Scan for the cell matching the given text and deliver its [x, y] coordinate at center. 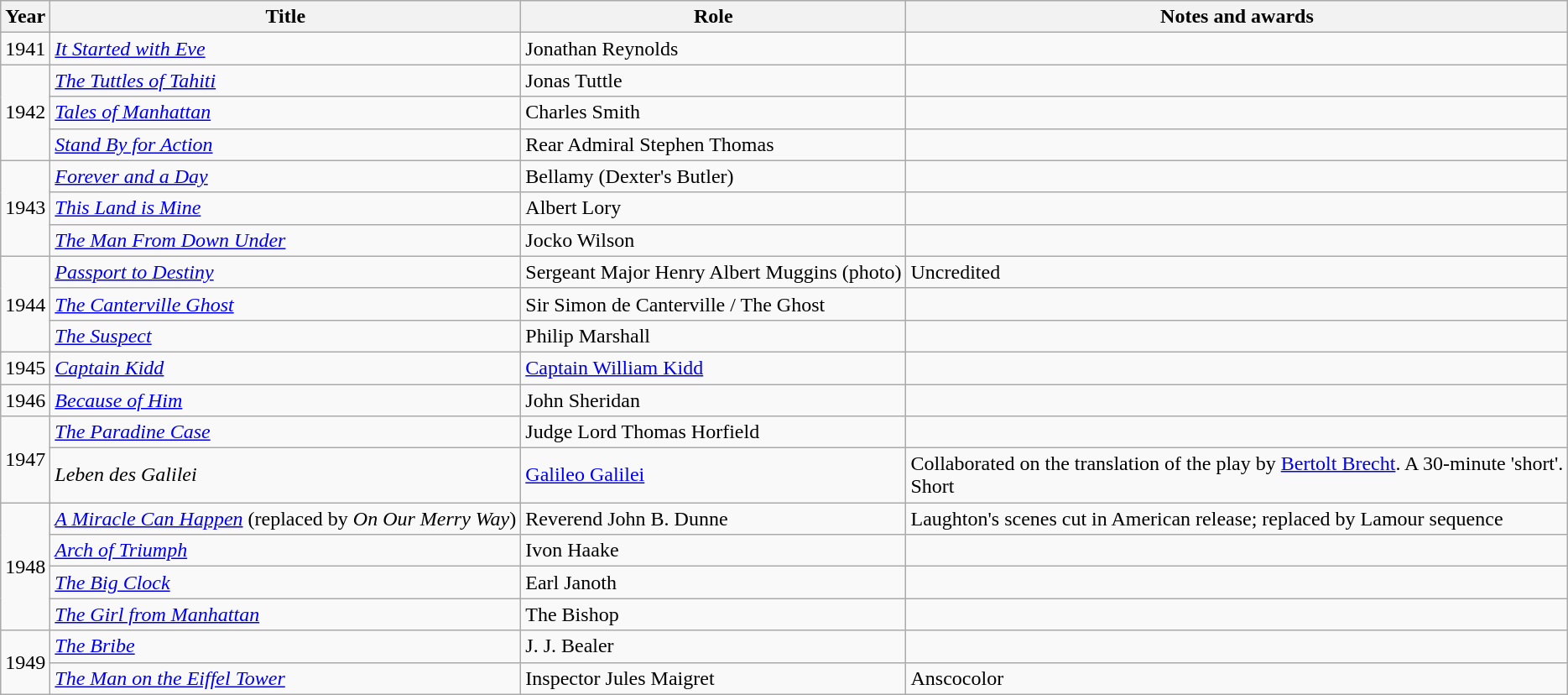
Sir Simon de Canterville / The Ghost [713, 304]
Captain William Kidd [713, 368]
Jonathan Reynolds [713, 49]
A Miracle Can Happen (replaced by On Our Merry Way) [285, 519]
Collaborated on the translation of the play by Bertolt Brecht. A 30-minute 'short'.Short [1237, 475]
Year [25, 17]
Rear Admiral Stephen Thomas [713, 144]
Jonas Tuttle [713, 81]
The Suspect [285, 336]
Philip Marshall [713, 336]
1947 [25, 460]
John Sheridan [713, 400]
Ivon Haake [713, 551]
Title [285, 17]
This Land is Mine [285, 208]
Albert Lory [713, 208]
Leben des Galilei [285, 475]
The Bribe [285, 646]
The Girl from Manhattan [285, 614]
The Paradine Case [285, 432]
1943 [25, 208]
1945 [25, 368]
Stand By for Action [285, 144]
The Man on the Eiffel Tower [285, 678]
Judge Lord Thomas Horfield [713, 432]
It Started with Eve [285, 49]
Jocko Wilson [713, 240]
1948 [25, 567]
Anscocolor [1237, 678]
Role [713, 17]
Reverend John B. Dunne [713, 519]
The Tuttles of Tahiti [285, 81]
Inspector Jules Maigret [713, 678]
Galileo Galilei [713, 475]
1941 [25, 49]
Sergeant Major Henry Albert Muggins (photo) [713, 272]
Charles Smith [713, 112]
Earl Janoth [713, 583]
The Bishop [713, 614]
Uncredited [1237, 272]
Arch of Triumph [285, 551]
J. J. Bealer [713, 646]
1944 [25, 304]
Captain Kidd [285, 368]
Laughton's scenes cut in American release; replaced by Lamour sequence [1237, 519]
Passport to Destiny [285, 272]
Notes and awards [1237, 17]
1949 [25, 662]
1946 [25, 400]
The Big Clock [285, 583]
The Canterville Ghost [285, 304]
The Man From Down Under [285, 240]
Tales of Manhattan [285, 112]
1942 [25, 112]
Forever and a Day [285, 176]
Bellamy (Dexter's Butler) [713, 176]
Because of Him [285, 400]
